Find where the given text appears and provide that cell's center as [X, Y] coordinate. 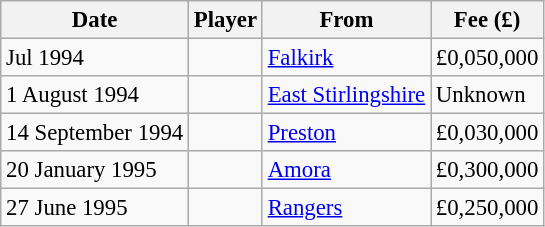
Fee (£) [488, 20]
Rangers [346, 208]
£0,250,000 [488, 208]
£0,300,000 [488, 170]
£0,050,000 [488, 58]
From [346, 20]
Date [95, 20]
20 January 1995 [95, 170]
Preston [346, 133]
Falkirk [346, 58]
Jul 1994 [95, 58]
1 August 1994 [95, 95]
Amora [346, 170]
Unknown [488, 95]
Player [226, 20]
East Stirlingshire [346, 95]
£0,030,000 [488, 133]
27 June 1995 [95, 208]
14 September 1994 [95, 133]
